Find where the given text appears and provide that cell's center as [X, Y] coordinate. 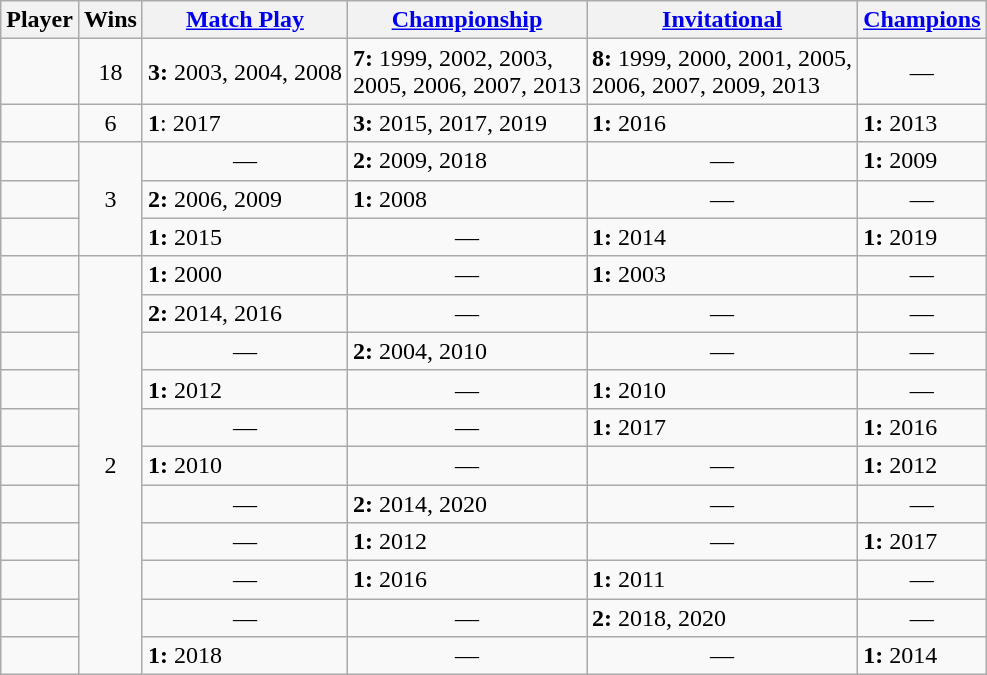
8: 1999, 2000, 2001, 2005,2006, 2007, 2009, 2013 [722, 72]
6 [110, 123]
2: 2018, 2020 [722, 618]
3: 2015, 2017, 2019 [466, 123]
Championship [466, 20]
1: 2019 [922, 237]
1: 2003 [722, 275]
1: 2008 [466, 199]
Player [40, 20]
2: 2014, 2020 [466, 503]
1: 2013 [922, 123]
1: 2000 [244, 275]
1: 2015 [244, 237]
2: 2004, 2010 [466, 351]
Champions [922, 20]
3 [110, 199]
1: 2011 [722, 580]
1: 2018 [244, 656]
7: 1999, 2002, 2003,2005, 2006, 2007, 2013 [466, 72]
Invitational [722, 20]
3: 2003, 2004, 2008 [244, 72]
1: 2009 [922, 161]
2 [110, 466]
2: 2009, 2018 [466, 161]
Wins [110, 20]
Match Play [244, 20]
18 [110, 72]
2: 2006, 2009 [244, 199]
2: 2014, 2016 [244, 313]
